Capture the cell that displays the provided text and extract its [x, y] central coordinate. 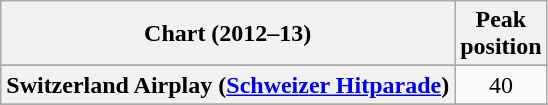
40 [501, 85]
Switzerland Airplay (Schweizer Hitparade) [228, 85]
Peakposition [501, 34]
Chart (2012–13) [228, 34]
